Return (X, Y) of the center of cell containing provided text 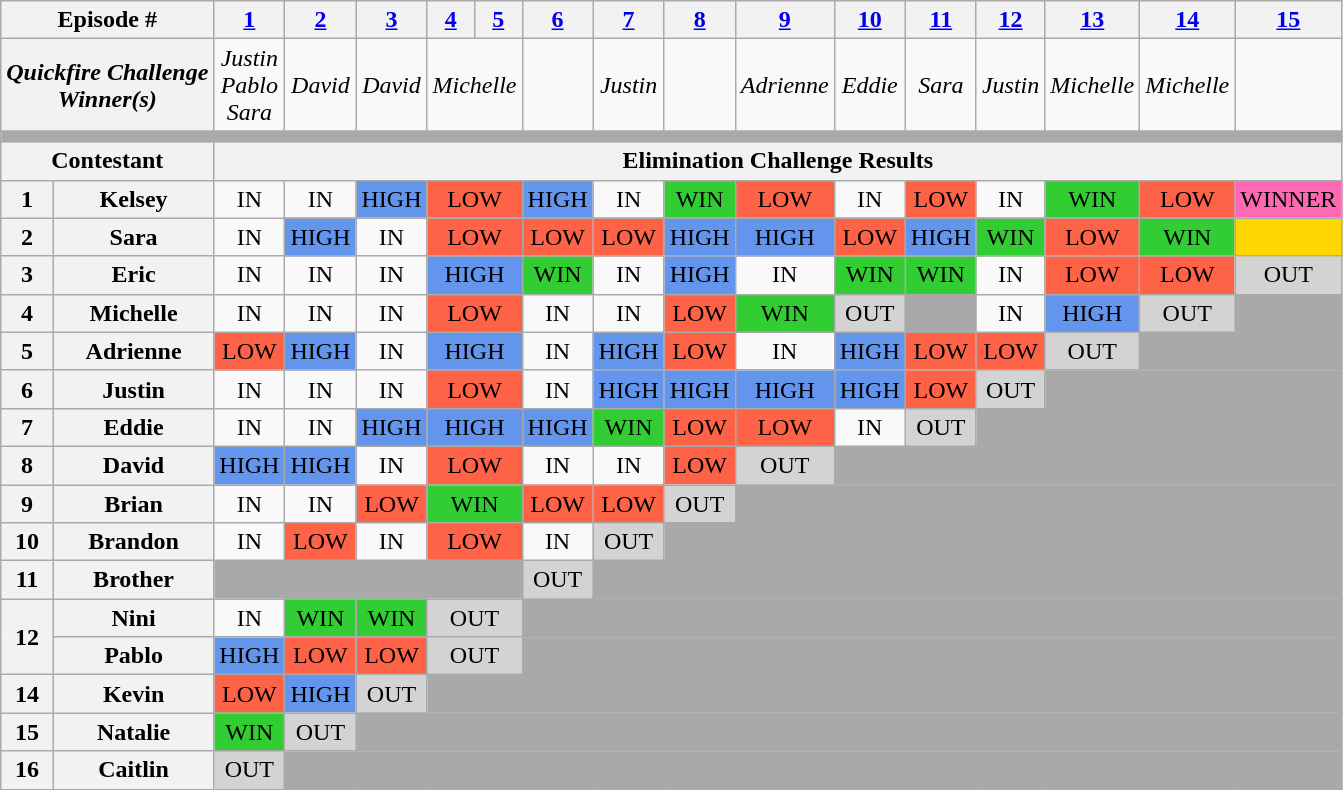
Elimination Challenge Results (778, 161)
Brian (134, 503)
JustinPabloSara (250, 85)
Pablo (134, 656)
WINNER (1288, 199)
Brother (134, 580)
Quickfire ChallengeWinner(s) (108, 85)
Contestant (108, 161)
Kelsey (134, 199)
Brandon (134, 542)
Kevin (134, 694)
16 (28, 770)
13 (1092, 20)
Natalie (134, 732)
Episode # (108, 20)
Nini (134, 618)
Eric (134, 275)
Caitlin (134, 770)
